Identify which cell holds the provided text, then report its (X, Y) central coordinate. 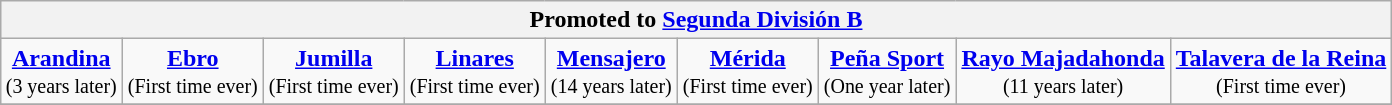
Mensajero(14 years later) (611, 72)
Ebro(First time ever) (192, 72)
Linares(First time ever) (474, 72)
Promoted to Segunda División B (696, 20)
Jumilla(First time ever) (334, 72)
Peña Sport(One year later) (887, 72)
Rayo Majadahonda(11 years later) (1063, 72)
Talavera de la Reina(First time ever) (1281, 72)
Arandina(3 years later) (61, 72)
Mérida(First time ever) (748, 72)
